Output the (x, y) coordinate of the center of the cell containing the given text.  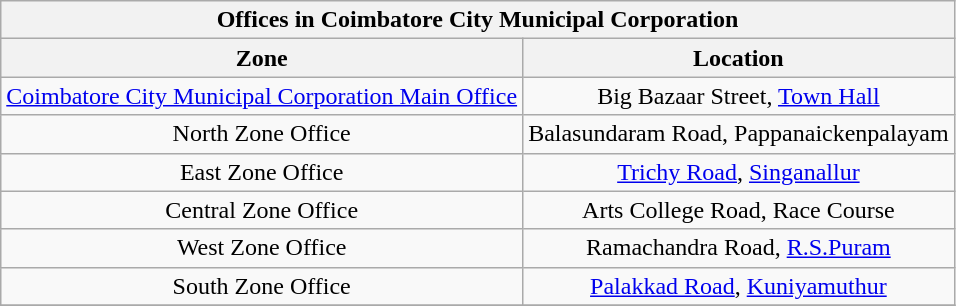
Location (739, 58)
Big Bazaar Street, Town Hall (739, 96)
North Zone Office (262, 134)
Central Zone Office (262, 210)
East Zone Office (262, 172)
Arts College Road, Race Course (739, 210)
West Zone Office (262, 248)
South Zone Office (262, 286)
Ramachandra Road, R.S.Puram (739, 248)
Offices in Coimbatore City Municipal Corporation (478, 20)
Coimbatore City Municipal Corporation Main Office (262, 96)
Zone (262, 58)
Palakkad Road, Kuniyamuthur (739, 286)
Trichy Road, Singanallur (739, 172)
Balasundaram Road, Pappanaickenpalayam (739, 134)
